Provide the [x, y] coordinate of the cell's center where the given text is located.  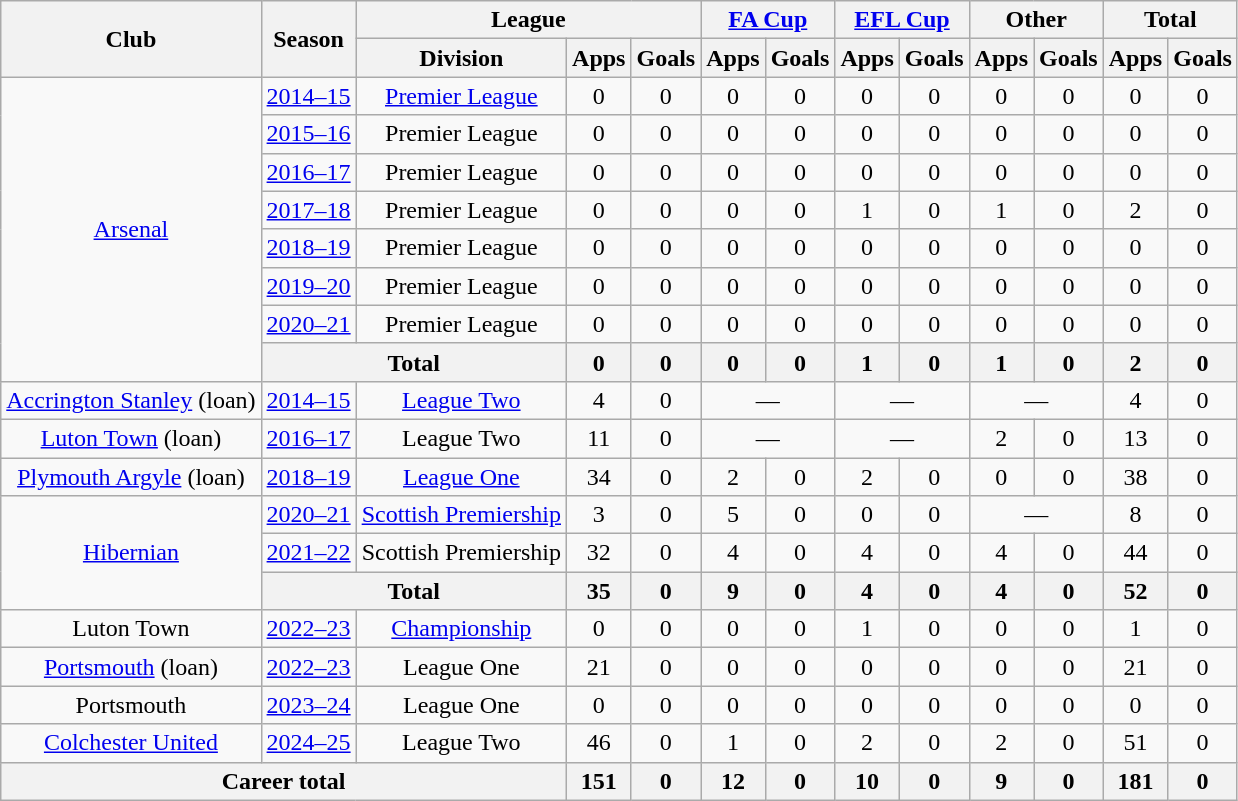
3 [599, 515]
EFL Cup [902, 20]
Luton Town (loan) [131, 438]
Plymouth Argyle (loan) [131, 477]
2015–16 [308, 134]
Colchester United [131, 743]
Other [1036, 20]
2017–18 [308, 210]
12 [733, 781]
46 [599, 743]
Hibernian [131, 553]
League [528, 20]
Portsmouth (loan) [131, 667]
38 [1135, 477]
11 [599, 438]
35 [599, 591]
FA Cup [768, 20]
2023–24 [308, 705]
13 [1135, 438]
Career total [284, 781]
51 [1135, 743]
Season [308, 39]
Club [131, 39]
8 [1135, 515]
34 [599, 477]
151 [599, 781]
10 [867, 781]
181 [1135, 781]
Accrington Stanley (loan) [131, 400]
44 [1135, 553]
Division [461, 58]
5 [733, 515]
2024–25 [308, 743]
Championship [461, 629]
Arsenal [131, 229]
Luton Town [131, 629]
32 [599, 553]
52 [1135, 591]
2021–22 [308, 553]
Portsmouth [131, 705]
2019–20 [308, 286]
